For the text-containing cell, return its midpoint in (X, Y) coordinate format. 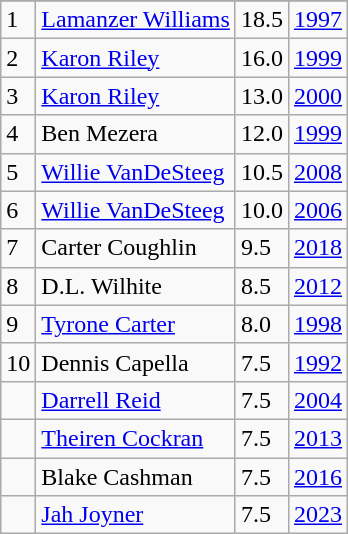
2 (18, 58)
7 (18, 248)
2018 (318, 248)
9.5 (262, 248)
16.0 (262, 58)
Lamanzer Williams (136, 20)
1 (18, 20)
D.L. Wilhite (136, 286)
1997 (318, 20)
2016 (318, 477)
5 (18, 172)
18.5 (262, 20)
2023 (318, 515)
1992 (318, 362)
10 (18, 362)
1998 (318, 324)
2000 (318, 96)
8.5 (262, 286)
2012 (318, 286)
Blake Cashman (136, 477)
9 (18, 324)
10.5 (262, 172)
Darrell Reid (136, 400)
Dennis Capella (136, 362)
8.0 (262, 324)
13.0 (262, 96)
Ben Mezera (136, 134)
Tyrone Carter (136, 324)
10.0 (262, 210)
4 (18, 134)
3 (18, 96)
Jah Joyner (136, 515)
Theiren Cockran (136, 438)
12.0 (262, 134)
2004 (318, 400)
2008 (318, 172)
2006 (318, 210)
2013 (318, 438)
Carter Coughlin (136, 248)
6 (18, 210)
8 (18, 286)
